Provide the [X, Y] coordinate of the cell's center where the given text is located.  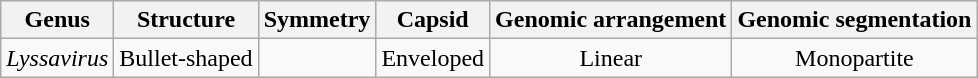
Lyssavirus [58, 58]
Symmetry [317, 20]
Linear [611, 58]
Bullet-shaped [186, 58]
Monopartite [854, 58]
Structure [186, 20]
Genomic segmentation [854, 20]
Capsid [433, 20]
Enveloped [433, 58]
Genomic arrangement [611, 20]
Genus [58, 20]
